For the text-containing cell, return its midpoint in (x, y) coordinate format. 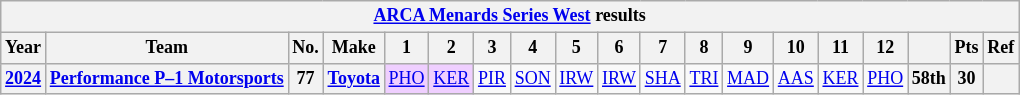
11 (840, 48)
2024 (24, 78)
Team (166, 48)
1 (406, 48)
Performance P–1 Motorsports (166, 78)
Pts (966, 48)
4 (532, 48)
TRI (704, 78)
Year (24, 48)
PIR (492, 78)
5 (576, 48)
MAD (748, 78)
77 (306, 78)
No. (306, 48)
AAS (796, 78)
10 (796, 48)
Toyota (354, 78)
Make (354, 48)
2 (452, 48)
Ref (1001, 48)
6 (620, 48)
SON (532, 78)
ARCA Menards Series West results (510, 16)
12 (886, 48)
7 (662, 48)
SHA (662, 78)
3 (492, 48)
30 (966, 78)
8 (704, 48)
58th (930, 78)
9 (748, 48)
